Locate the cell with the specified text and output its [X, Y] center coordinate. 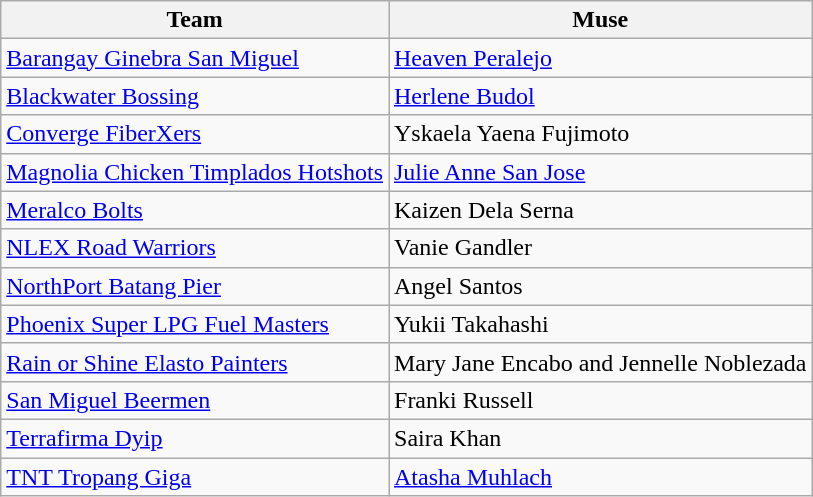
Herlene Budol [600, 96]
Heaven Peralejo [600, 58]
Kaizen Dela Serna [600, 210]
Yukii Takahashi [600, 324]
Team [195, 20]
NorthPort Batang Pier [195, 286]
NLEX Road Warriors [195, 248]
Mary Jane Encabo and Jennelle Noblezada [600, 362]
Terrafirma Dyip [195, 438]
TNT Tropang Giga [195, 477]
Muse [600, 20]
Saira Khan [600, 438]
San Miguel Beermen [195, 400]
Blackwater Bossing [195, 96]
Rain or Shine Elasto Painters [195, 362]
Atasha Muhlach [600, 477]
Franki Russell [600, 400]
Magnolia Chicken Timplados Hotshots [195, 172]
Phoenix Super LPG Fuel Masters [195, 324]
Julie Anne San Jose [600, 172]
Vanie Gandler [600, 248]
Converge FiberXers [195, 134]
Meralco Bolts [195, 210]
Angel Santos [600, 286]
Yskaela Yaena Fujimoto [600, 134]
Barangay Ginebra San Miguel [195, 58]
